Extract the (X, Y) coordinate from the center of the cell holding the provided text.  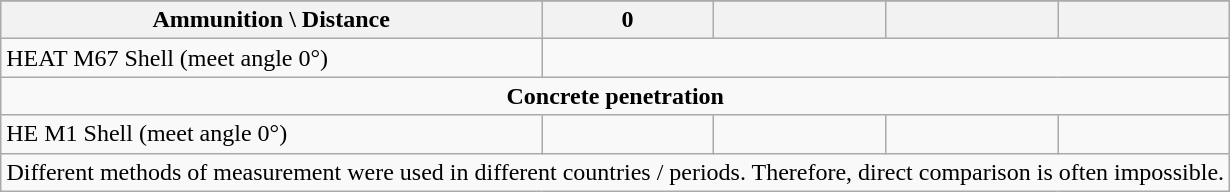
0 (628, 20)
HE M1 Shell (meet angle 0°) (272, 134)
HEAT M67 Shell (meet angle 0°) (272, 58)
Ammunition \ Distance (272, 20)
Concrete penetration (616, 96)
Different methods of measurement were used in different countries / periods. Therefore, direct comparison is often impossible. (616, 172)
